Find where the given text appears and provide that cell's center as [X, Y] coordinate. 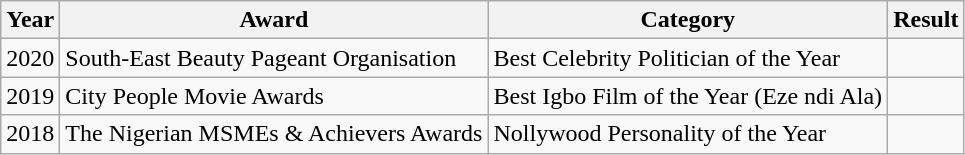
City People Movie Awards [274, 96]
Nollywood Personality of the Year [688, 134]
2019 [30, 96]
Result [926, 20]
Best Igbo Film of the Year (Eze ndi Ala) [688, 96]
The Nigerian MSMEs & Achievers Awards [274, 134]
2018 [30, 134]
Award [274, 20]
South-East Beauty Pageant Organisation [274, 58]
Best Celebrity Politician of the Year [688, 58]
2020 [30, 58]
Year [30, 20]
Category [688, 20]
